Detect which cell encompasses the target text, then output its (X, Y) center coordinate. 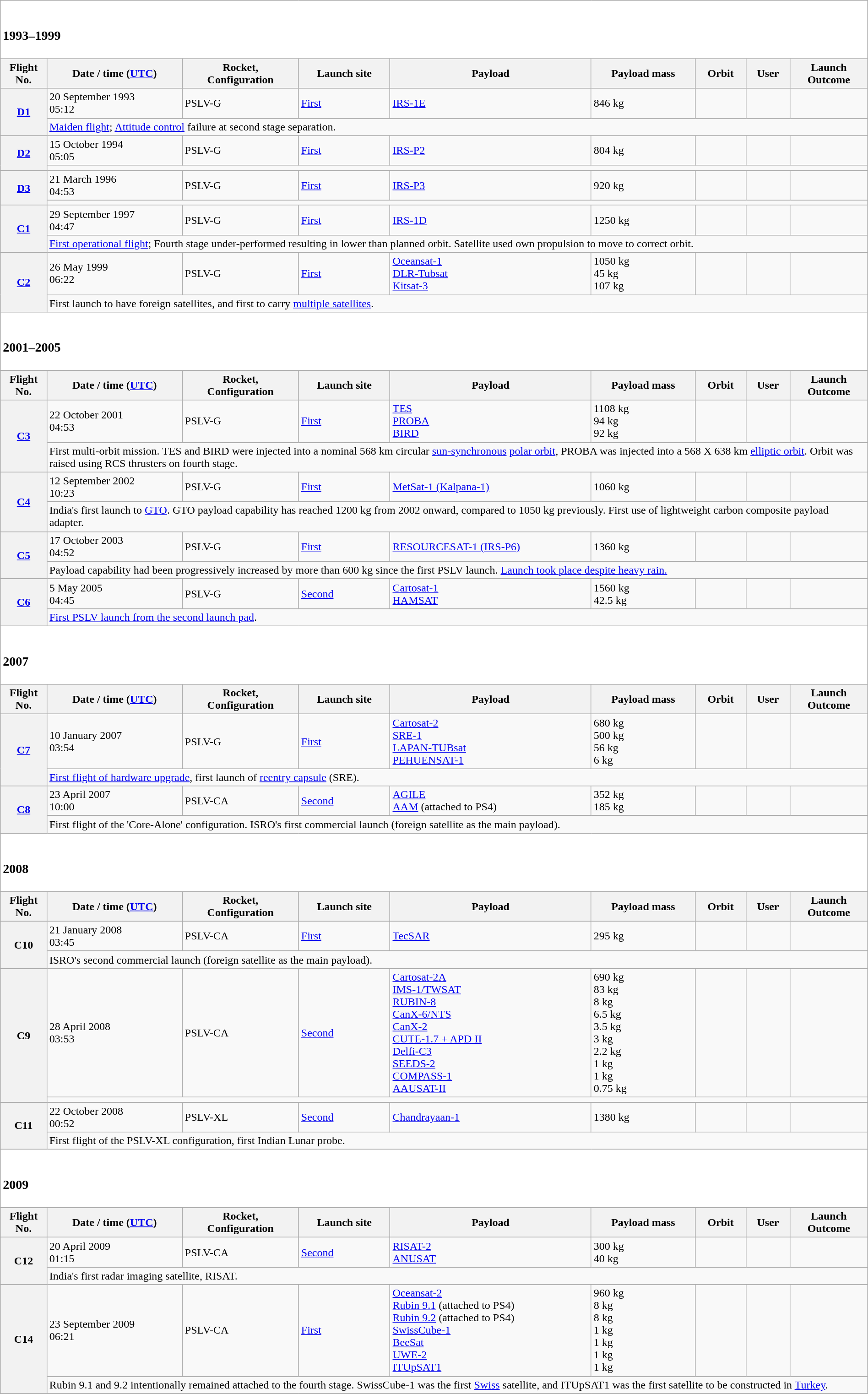
ISRO's second commercial launch (foreign satellite as the main payload). (457, 960)
1060 kg (643, 487)
804 kg (643, 150)
15 October 199405:05 (114, 150)
IRS-P3 (491, 185)
First launch to have foreign satellites, and first to carry multiple satellites. (457, 304)
First PSLV launch from the second launch pad. (457, 617)
352 kg185 kg (643, 801)
1993–1999 (434, 29)
First flight of hardware upgrade, first launch of reentry capsule (SRE). (457, 777)
First flight of the 'Core-Alone' configuration. ISRO's first commercial launch (foreign satellite as the main payload). (457, 824)
C9 (24, 1035)
Cartosat-1 HAMSAT (491, 593)
C4 (24, 502)
23 April 200710:00 (114, 801)
29 September 199704:47 (114, 220)
2008 (434, 862)
IRS-1D (491, 220)
C12 (24, 1261)
TecSAR (491, 936)
2009 (434, 1178)
AGILE AAM (attached to PS4) (491, 801)
C2 (24, 282)
22 October 200104:53 (114, 421)
28 April 200803:53 (114, 1033)
680 kg500 kg56 kg6 kg (643, 742)
C7 (24, 750)
846 kg (643, 103)
20 September 199305:12 (114, 103)
C6 (24, 602)
2007 (434, 655)
12 September 200210:23 (114, 487)
21 January 200803:45 (114, 936)
295 kg (643, 936)
TES PROBA BIRD (491, 421)
26 May 199906:22 (114, 274)
First operational flight; Fourth stage under-performed resulting in lower than planned orbit. Satellite used own propulsion to move to correct orbit. (457, 244)
C3 (24, 436)
Chandrayaan-1 (491, 1117)
300 kg40 kg (643, 1253)
690 kg83 kg8 kg6.5 kg3.5 kg3 kg2.2 kg1 kg1 kg0.75 kg (643, 1033)
Cartosat-2A IMS-1/TWSAT RUBIN-8 CanX-6/NTS CanX-2 CUTE-1.7 + APD II Delfi-C3 SEEDS-2 COMPASS-1 AAUSAT-II (491, 1033)
PSLV-XL (240, 1117)
Cartosat-2 SRE-1 LAPAN-TUBsat PEHUENSAT-1 (491, 742)
RISAT-2 ANUSAT (491, 1253)
1050 kg45 kg107 kg (643, 274)
RESOURCESAT-1 (IRS-P6) (491, 547)
C14 (24, 1339)
C11 (24, 1126)
17 October 200304:52 (114, 547)
1560 kg 42.5 kg (643, 593)
D1 (24, 112)
IRS-1E (491, 103)
5 May 200504:45 (114, 593)
920 kg (643, 185)
10 January 200703:54 (114, 742)
1250 kg (643, 220)
Oceansat-2 Rubin 9.1 (attached to PS4) Rubin 9.2 (attached to PS4) SwissCube-1 BeeSat UWE-2 ITUpSAT1 (491, 1330)
D2 (24, 153)
IRS-P2 (491, 150)
Oceansat-1 DLR-Tubsat Kitsat-3 (491, 274)
2001–2005 (434, 342)
22 October 200800:52 (114, 1117)
MetSat-1 (Kalpana-1) (491, 487)
23 September 200906:21 (114, 1330)
C8 (24, 809)
1108 kg94 kg92 kg (643, 421)
C5 (24, 555)
Maiden flight; Attitude control failure at second stage separation. (457, 127)
C10 (24, 945)
Payload capability had been progressively increased by more than 600 kg since the first PSLV launch. Launch took place despite heavy rain. (457, 570)
C1 (24, 229)
960 kg8 kg8 kg1 kg1 kg1 kg1 kg (643, 1330)
20 April 200901:15 (114, 1253)
D3 (24, 188)
1380 kg (643, 1117)
First flight of the PSLV-XL configuration, first Indian Lunar probe. (457, 1141)
1360 kg (643, 547)
India's first radar imaging satellite, RISAT. (457, 1276)
21 March 199604:53 (114, 185)
